Identify which cell holds the provided text, then report its (x, y) central coordinate. 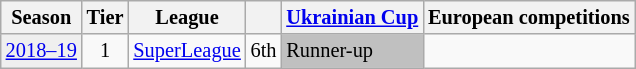
European competitions (529, 17)
Runner-up (352, 51)
1 (106, 51)
6th (264, 51)
2018–19 (42, 51)
Tier (106, 17)
Ukrainian Cup (352, 17)
League (186, 17)
Season (42, 17)
SuperLeague (186, 51)
